For the text-containing cell, return its midpoint in (x, y) coordinate format. 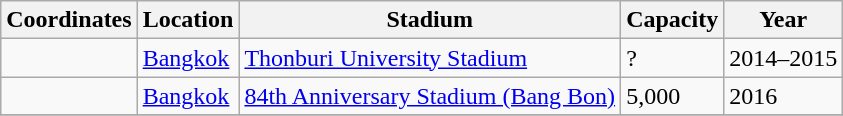
Capacity (672, 20)
2014–2015 (784, 58)
2016 (784, 96)
? (672, 58)
Year (784, 20)
84th Anniversary Stadium (Bang Bon) (430, 96)
Coordinates (69, 20)
Location (188, 20)
5,000 (672, 96)
Thonburi University Stadium (430, 58)
Stadium (430, 20)
